Locate the cell with the specified text and output its (x, y) center coordinate. 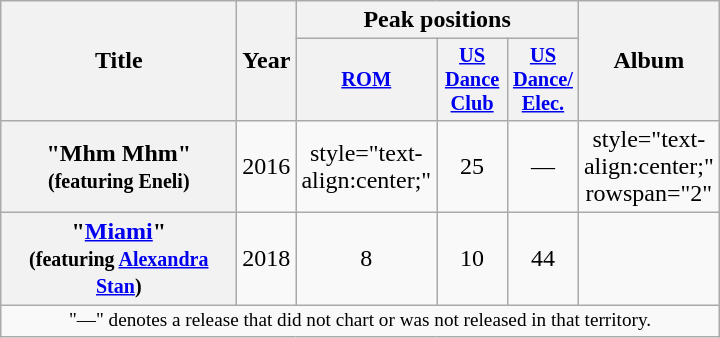
USDanceClub (472, 80)
style="text-align:center;" (366, 166)
— (544, 166)
Title (119, 61)
2016 (266, 166)
Year (266, 61)
Peak positions (438, 20)
10 (472, 259)
25 (472, 166)
44 (544, 259)
style="text-align:center;" rowspan="2" (648, 166)
8 (366, 259)
2018 (266, 259)
"Mhm Mhm" (featuring Eneli) (119, 166)
"Miami" (featuring Alexandra Stan) (119, 259)
ROM (366, 80)
"—" denotes a release that did not chart or was not released in that territory. (360, 321)
USDance/Elec. (544, 80)
Album (648, 61)
